Output the [X, Y] coordinate of the center of the cell containing the given text.  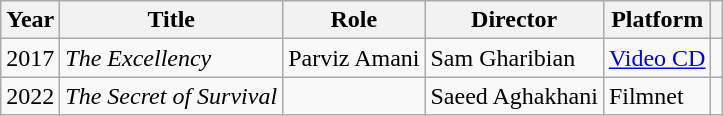
Video CD [657, 58]
Sam Gharibian [514, 58]
Filmnet [657, 96]
The Secret of Survival [172, 96]
Saeed Aghakhani [514, 96]
Platform [657, 20]
Role [354, 20]
Year [30, 20]
Parviz Amani [354, 58]
2022 [30, 96]
2017 [30, 58]
Director [514, 20]
The Excellency [172, 58]
Title [172, 20]
